Output the (X, Y) coordinate of the center of the cell containing the given text.  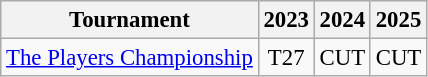
2025 (398, 20)
Tournament (130, 20)
2024 (342, 20)
T27 (286, 58)
2023 (286, 20)
The Players Championship (130, 58)
